From the cell containing the given text, extract its center point as (x, y) coordinate. 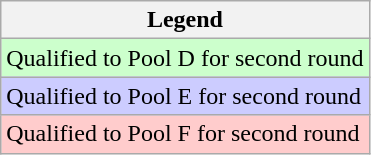
Qualified to Pool D for second round (185, 58)
Legend (185, 20)
Qualified to Pool F for second round (185, 134)
Qualified to Pool E for second round (185, 96)
